Locate the cell with the specified text and output its (X, Y) center coordinate. 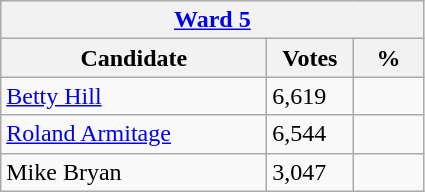
Ward 5 (212, 20)
% (388, 58)
Candidate (134, 58)
6,619 (310, 96)
Votes (310, 58)
Betty Hill (134, 96)
Roland Armitage (134, 134)
Mike Bryan (134, 172)
3,047 (310, 172)
6,544 (310, 134)
